Determine the [X, Y] coordinate at the center of the cell enclosing the given text.  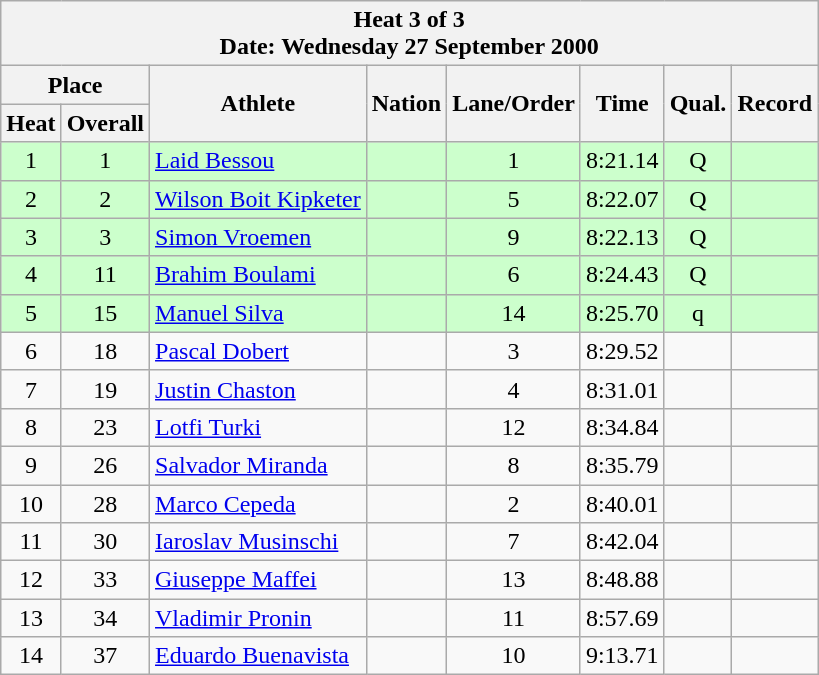
18 [105, 351]
q [698, 313]
23 [105, 427]
Justin Chaston [258, 389]
19 [105, 389]
37 [105, 656]
15 [105, 313]
28 [105, 503]
8:22.07 [622, 199]
Pascal Dobert [258, 351]
Simon Vroemen [258, 237]
8:42.04 [622, 542]
9:13.71 [622, 656]
8:24.43 [622, 275]
8:34.84 [622, 427]
Brahim Boulami [258, 275]
Wilson Boit Kipketer [258, 199]
8:29.52 [622, 351]
Eduardo Buenavista [258, 656]
Heat [31, 123]
Lotfi Turki [258, 427]
8:21.14 [622, 161]
8:22.13 [622, 237]
Laid Bessou [258, 161]
8:48.88 [622, 580]
34 [105, 618]
26 [105, 465]
Vladimir Pronin [258, 618]
Marco Cepeda [258, 503]
Qual. [698, 104]
33 [105, 580]
Iaroslav Musinschi [258, 542]
30 [105, 542]
8:25.70 [622, 313]
8:40.01 [622, 503]
Overall [105, 123]
Giuseppe Maffei [258, 580]
Record [775, 104]
Manuel Silva [258, 313]
Time [622, 104]
8:57.69 [622, 618]
Lane/Order [514, 104]
Nation [406, 104]
Salvador Miranda [258, 465]
Athlete [258, 104]
8:31.01 [622, 389]
Place [76, 85]
Heat 3 of 3 Date: Wednesday 27 September 2000 [410, 34]
8:35.79 [622, 465]
